Determine the [X, Y] coordinate at the center of the cell enclosing the given text.  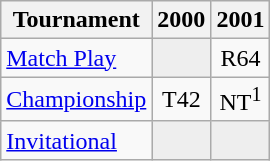
Invitational [76, 140]
Match Play [76, 58]
NT1 [240, 100]
T42 [182, 100]
2001 [240, 20]
R64 [240, 58]
Championship [76, 100]
Tournament [76, 20]
2000 [182, 20]
